Pinpoint the cell where the given text exists, returning its (X, Y) midpoint coordinate. 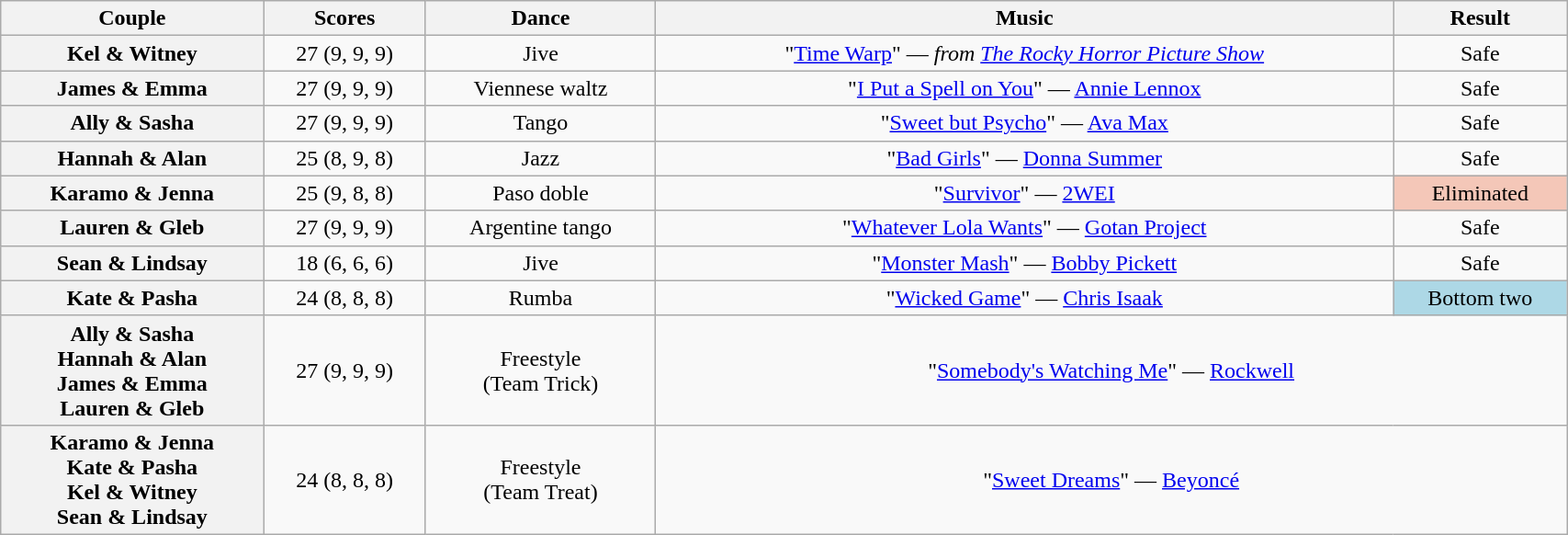
Kel & Witney (132, 53)
"Whatever Lola Wants" — Gotan Project (1025, 228)
"Time Warp" — from The Rocky Horror Picture Show (1025, 53)
Kate & Pasha (132, 298)
Karamo & JennaKate & PashaKel & WitneySean & Lindsay (132, 480)
18 (6, 6, 6) (345, 263)
Lauren & Gleb (132, 228)
Sean & Lindsay (132, 263)
Tango (540, 123)
Freestyle(Team Treat) (540, 480)
Paso doble (540, 193)
25 (9, 8, 8) (345, 193)
"Somebody's Watching Me" — Rockwell (1111, 370)
Viennese waltz (540, 88)
"Bad Girls" — Donna Summer (1025, 158)
Ally & SashaHannah & AlanJames & EmmaLauren & Gleb (132, 370)
Music (1025, 18)
"Wicked Game" — Chris Isaak (1025, 298)
Dance (540, 18)
"Monster Mash" — Bobby Pickett (1025, 263)
Freestyle(Team Trick) (540, 370)
"I Put a Spell on You" — Annie Lennox (1025, 88)
Hannah & Alan (132, 158)
Jazz (540, 158)
"Survivor" — 2WEI (1025, 193)
"Sweet Dreams" — Beyoncé (1111, 480)
Bottom two (1481, 298)
"Sweet but Psycho" — Ava Max (1025, 123)
25 (8, 9, 8) (345, 158)
Ally & Sasha (132, 123)
Scores (345, 18)
Eliminated (1481, 193)
Result (1481, 18)
Rumba (540, 298)
Argentine tango (540, 228)
James & Emma (132, 88)
Karamo & Jenna (132, 193)
Couple (132, 18)
